Find where the given text appears and provide that cell's center as (X, Y) coordinate. 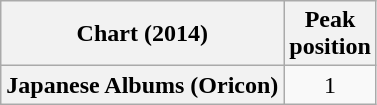
1 (330, 85)
Peakposition (330, 34)
Chart (2014) (142, 34)
Japanese Albums (Oricon) (142, 85)
